Return the [x, y] coordinate for the center point of the cell that contains the specified text.  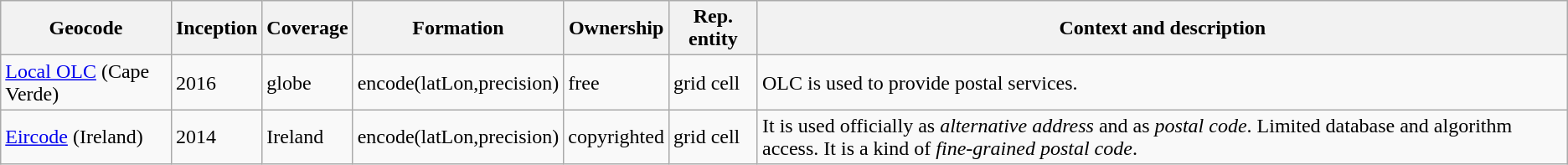
Ireland [307, 137]
Ownership [616, 28]
2016 [216, 82]
Eircode (Ireland) [86, 137]
free [616, 82]
Context and description [1163, 28]
2014 [216, 137]
Geocode [86, 28]
Local OLC (Cape Verde) [86, 82]
OLC is used to provide postal services. [1163, 82]
Coverage [307, 28]
It is used officially as alternative address and as postal code. Limited database and algorithm access. It is a kind of fine-grained postal code. [1163, 137]
Formation [458, 28]
Inception [216, 28]
Rep. entity [713, 28]
globe [307, 82]
copyrighted [616, 137]
